Provide the [X, Y] coordinate of the cell's center where the given text is located.  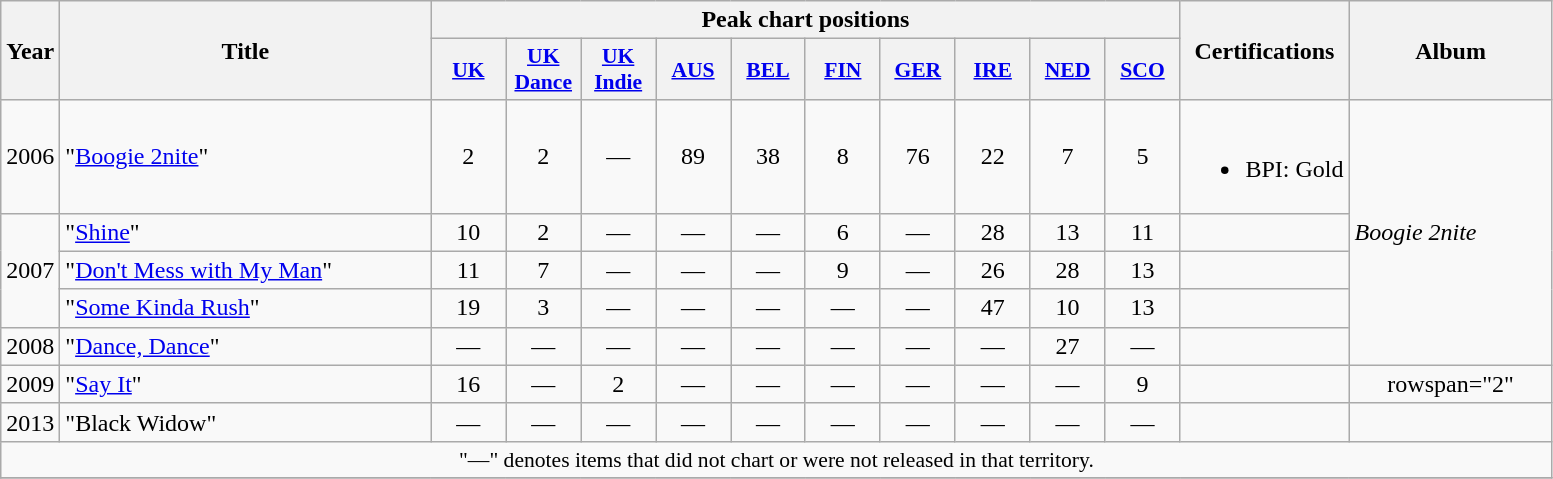
FIN [842, 70]
Peak chart positions [806, 20]
19 [468, 308]
Boogie 2nite [1450, 232]
5 [1142, 156]
"Some Kinda Rush" [246, 308]
2007 [30, 270]
AUS [694, 70]
BEL [768, 70]
26 [992, 270]
27 [1068, 346]
3 [544, 308]
16 [468, 384]
47 [992, 308]
22 [992, 156]
UKIndie [618, 70]
"Dance, Dance" [246, 346]
89 [694, 156]
SCO [1142, 70]
NED [1068, 70]
IRE [992, 70]
6 [842, 232]
rowspan="2" [1450, 384]
"Don't Mess with My Man" [246, 270]
Title [246, 50]
GER [918, 70]
"—" denotes items that did not chart or were not released in that territory. [776, 459]
"Boogie 2nite" [246, 156]
76 [918, 156]
2013 [30, 422]
8 [842, 156]
Year [30, 50]
"Black Widow" [246, 422]
38 [768, 156]
Certifications [1264, 50]
BPI: Gold [1264, 156]
2009 [30, 384]
2006 [30, 156]
Album [1450, 50]
UK [468, 70]
UKDance [544, 70]
"Say It" [246, 384]
"Shine" [246, 232]
2008 [30, 346]
